Extract the (x, y) coordinate from the center of the cell holding the provided text.  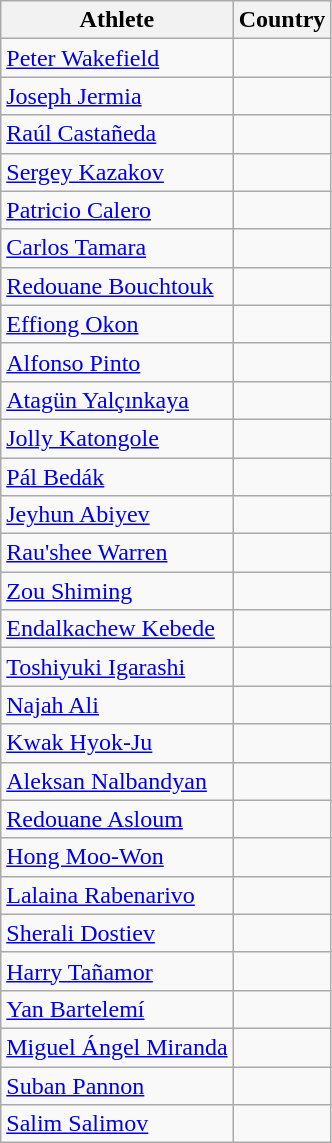
Redouane Asloum (117, 819)
Hong Moo-Won (117, 857)
Jeyhun Abiyev (117, 515)
Country (282, 20)
Atagün Yalçınkaya (117, 400)
Joseph Jermia (117, 96)
Sherali Dostiev (117, 933)
Endalkachew Kebede (117, 629)
Lalaina Rabenarivo (117, 895)
Sergey Kazakov (117, 172)
Suban Pannon (117, 1085)
Rau'shee Warren (117, 553)
Carlos Tamara (117, 248)
Redouane Bouchtouk (117, 286)
Raúl Castañeda (117, 134)
Patricio Calero (117, 210)
Salim Salimov (117, 1124)
Athlete (117, 20)
Miguel Ángel Miranda (117, 1047)
Pál Bedák (117, 477)
Zou Shiming (117, 591)
Jolly Katongole (117, 438)
Aleksan Nalbandyan (117, 781)
Effiong Okon (117, 324)
Najah Ali (117, 705)
Peter Wakefield (117, 58)
Yan Bartelemí (117, 1009)
Alfonso Pinto (117, 362)
Toshiyuki Igarashi (117, 667)
Harry Tañamor (117, 971)
Kwak Hyok-Ju (117, 743)
